Pinpoint the cell where the given text exists, returning its [x, y] midpoint coordinate. 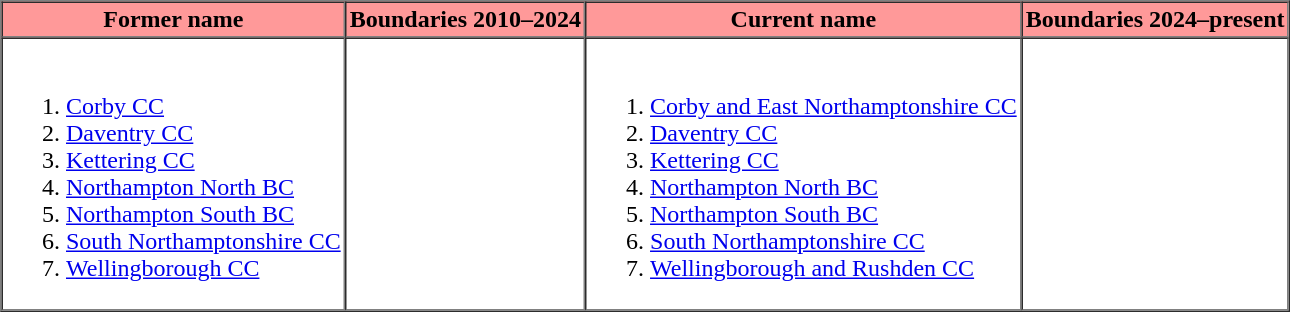
Boundaries 2010–2024 [465, 20]
Former name [174, 20]
Corby CCDaventry CCKettering CCNorthampton North BCNorthampton South BCSouth Northamptonshire CCWellingborough CC [174, 174]
Current name [804, 20]
Boundaries 2024–present [1155, 20]
